Determine the (X, Y) coordinate at the center of the cell enclosing the given text.  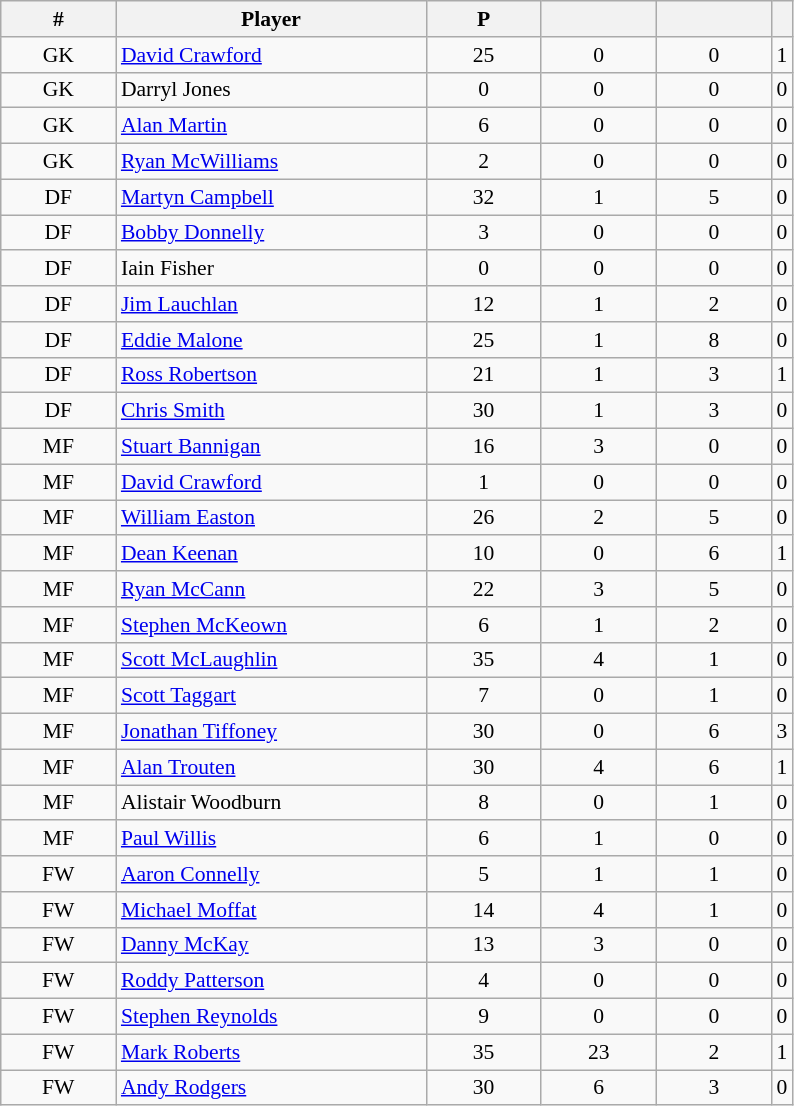
26 (484, 518)
13 (484, 945)
Danny McKay (271, 945)
Roddy Patterson (271, 981)
# (58, 19)
Dean Keenan (271, 554)
Player (271, 19)
Iain Fisher (271, 269)
Scott Taggart (271, 696)
Alistair Woodburn (271, 803)
Ross Robertson (271, 375)
Chris Smith (271, 411)
22 (484, 589)
7 (484, 696)
Martyn Campbell (271, 197)
Darryl Jones (271, 90)
Scott McLaughlin (271, 660)
Andy Rodgers (271, 1088)
Stephen McKeown (271, 625)
32 (484, 197)
Stephen Reynolds (271, 1017)
Stuart Bannigan (271, 447)
Paul Willis (271, 839)
Bobby Donnelly (271, 233)
P (484, 19)
21 (484, 375)
12 (484, 304)
Ryan McWilliams (271, 162)
Eddie Malone (271, 340)
Michael Moffat (271, 910)
10 (484, 554)
Jim Lauchlan (271, 304)
9 (484, 1017)
14 (484, 910)
Aaron Connelly (271, 874)
Jonathan Tiffoney (271, 732)
16 (484, 447)
William Easton (271, 518)
23 (598, 1052)
Ryan McCann (271, 589)
Alan Martin (271, 126)
Alan Trouten (271, 767)
Mark Roberts (271, 1052)
